Locate the cell with the specified text and output its [x, y] center coordinate. 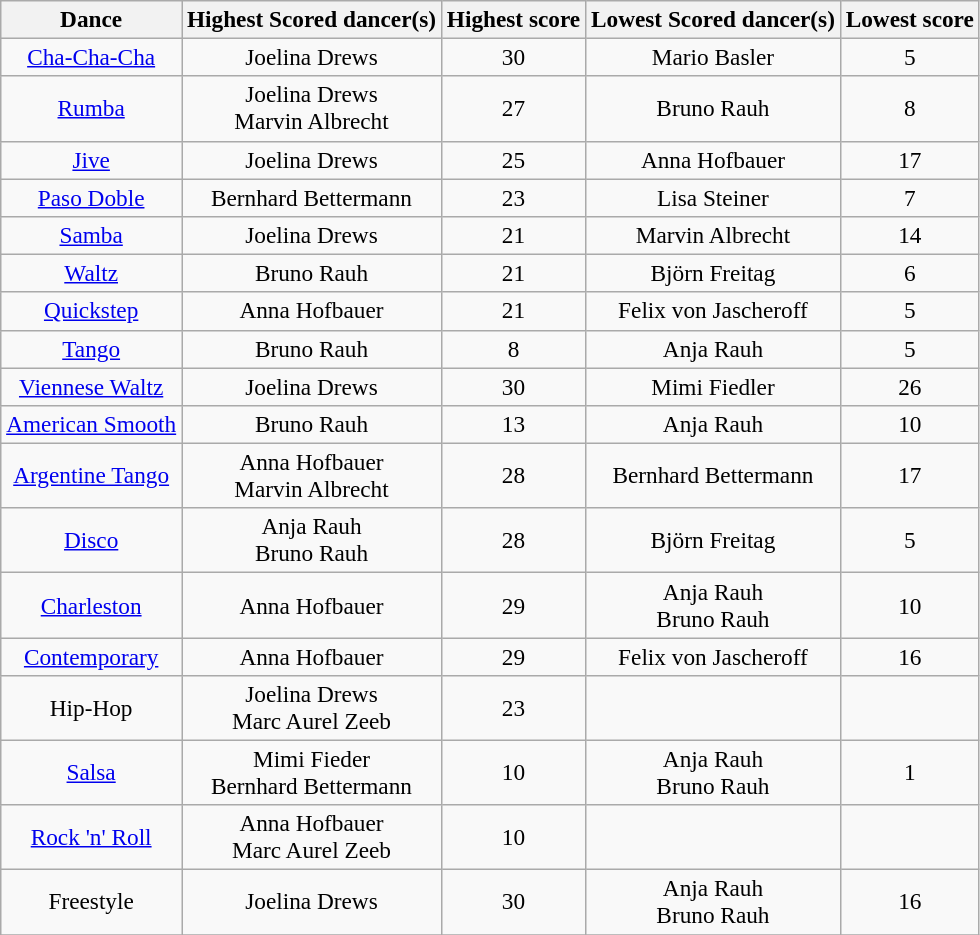
Hip-Hop [92, 708]
Marvin Albrecht [714, 235]
Disco [92, 540]
25 [513, 160]
Mario Basler [714, 57]
Freestyle [92, 902]
13 [513, 424]
Dance [92, 19]
27 [513, 108]
14 [910, 235]
26 [910, 386]
Lisa Steiner [714, 197]
6 [910, 273]
Anna Hofbauer Marc Aurel Zeeb [312, 838]
1 [910, 772]
Salsa [92, 772]
Paso Doble [92, 197]
Highest Scored dancer(s) [312, 19]
Rumba [92, 108]
Contemporary [92, 656]
Lowest Scored dancer(s) [714, 19]
7 [910, 197]
Joelina Drews Marvin Albrecht [312, 108]
Lowest score [910, 19]
Highest score [513, 19]
Mimi Fiedler [714, 386]
Quickstep [92, 311]
Charleston [92, 604]
Rock 'n' Roll [92, 838]
Tango [92, 349]
Anna Hofbauer Marvin Albrecht [312, 476]
Waltz [92, 273]
American Smooth [92, 424]
Argentine Tango [92, 476]
Mimi Fieder Bernhard Bettermann [312, 772]
Cha-Cha-Cha [92, 57]
Samba [92, 235]
Viennese Waltz [92, 386]
Jive [92, 160]
Joelina Drews Marc Aurel Zeeb [312, 708]
